Detect which cell encompasses the target text, then output its (x, y) center coordinate. 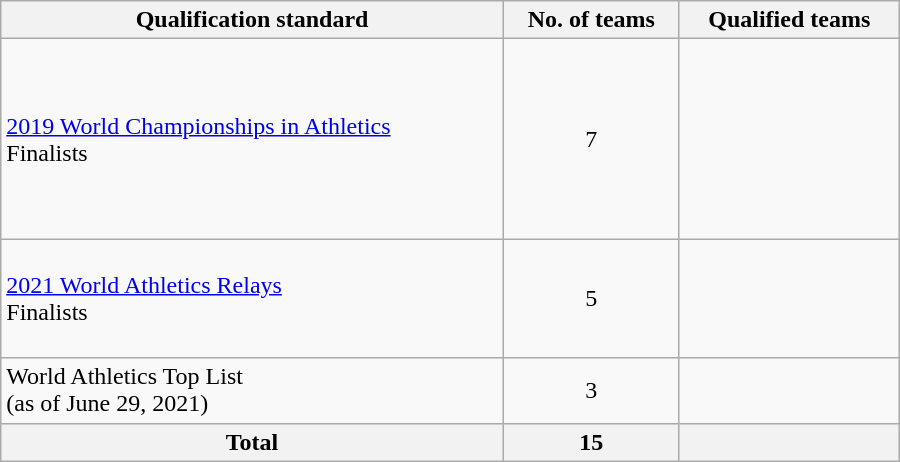
Total (252, 442)
7 (591, 139)
3 (591, 390)
2019 World Championships in AthleticsFinalists (252, 139)
Qualified teams (789, 20)
15 (591, 442)
No. of teams (591, 20)
Qualification standard (252, 20)
5 (591, 298)
World Athletics Top List(as of June 29, 2021) (252, 390)
2021 World Athletics RelaysFinalists (252, 298)
